Scan for the cell matching the given text and deliver its [x, y] coordinate at center. 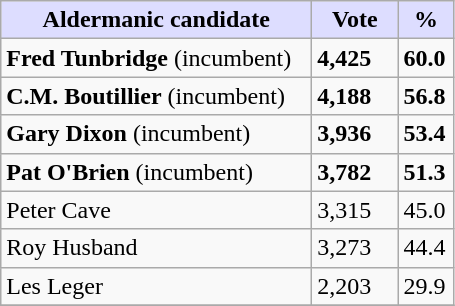
Les Leger [156, 286]
45.0 [426, 210]
51.3 [426, 172]
Gary Dixon (incumbent) [156, 134]
3,315 [355, 210]
Pat O'Brien (incumbent) [156, 172]
53.4 [426, 134]
3,273 [355, 248]
60.0 [426, 58]
Aldermanic candidate [156, 20]
4,188 [355, 96]
Fred Tunbridge (incumbent) [156, 58]
4,425 [355, 58]
3,782 [355, 172]
C.M. Boutillier (incumbent) [156, 96]
44.4 [426, 248]
3,936 [355, 134]
Peter Cave [156, 210]
2,203 [355, 286]
% [426, 20]
56.8 [426, 96]
Vote [355, 20]
Roy Husband [156, 248]
29.9 [426, 286]
